For the text-containing cell, return its midpoint in (X, Y) coordinate format. 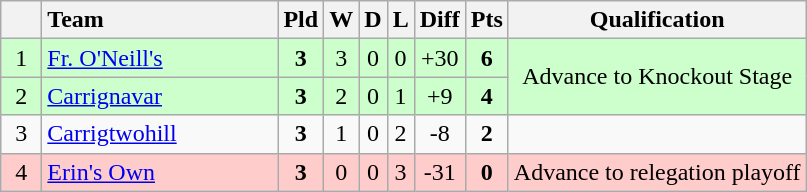
Advance to relegation playoff (657, 172)
D (373, 20)
W (342, 20)
Carrignavar (160, 96)
Fr. O'Neill's (160, 58)
Erin's Own (160, 172)
Team (160, 20)
Pld (301, 20)
+30 (440, 58)
Diff (440, 20)
L (400, 20)
Carrigtwohill (160, 134)
-8 (440, 134)
+9 (440, 96)
Advance to Knockout Stage (657, 77)
Qualification (657, 20)
-31 (440, 172)
6 (486, 58)
Pts (486, 20)
